Capture the cell that displays the provided text and extract its [X, Y] central coordinate. 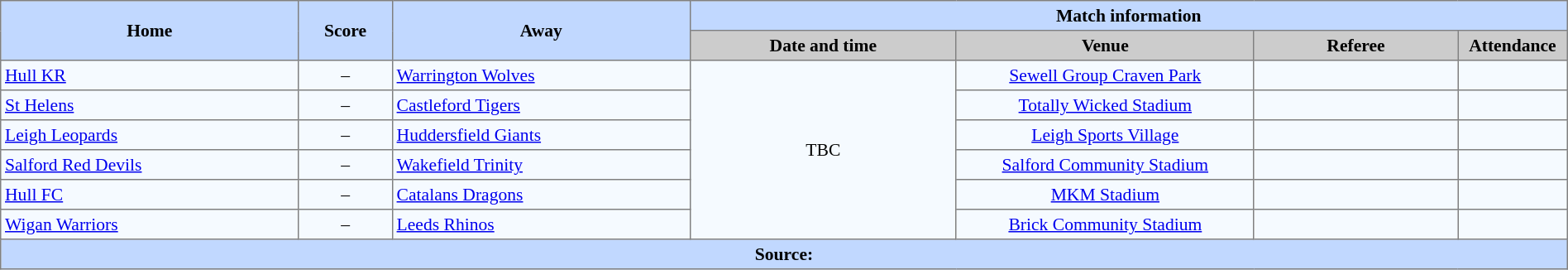
Castleford Tigers [541, 105]
Attendance [1513, 46]
Date and time [823, 46]
Brick Community Stadium [1105, 224]
Salford Community Stadium [1105, 165]
Warrington Wolves [541, 75]
Huddersfield Giants [541, 135]
Leigh Sports Village [1105, 135]
Venue [1105, 46]
MKM Stadium [1105, 195]
Hull KR [150, 75]
St Helens [150, 105]
Hull FC [150, 195]
Match information [1128, 16]
Totally Wicked Stadium [1105, 105]
Catalans Dragons [541, 195]
Sewell Group Craven Park [1105, 75]
Salford Red Devils [150, 165]
Wigan Warriors [150, 224]
TBC [823, 150]
Away [541, 31]
Leigh Leopards [150, 135]
Source: [784, 254]
Score [346, 31]
Leeds Rhinos [541, 224]
Wakefield Trinity [541, 165]
Home [150, 31]
Referee [1355, 46]
